Pinpoint the cell where the given text exists, returning its [X, Y] midpoint coordinate. 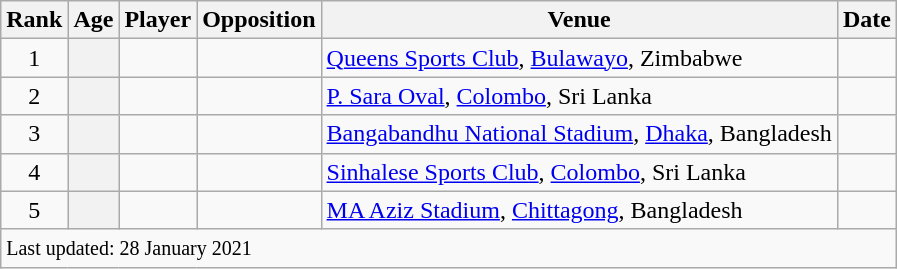
5 [34, 210]
1 [34, 58]
Queens Sports Club, Bulawayo, Zimbabwe [579, 58]
2 [34, 96]
Venue [579, 20]
Age [94, 20]
MA Aziz Stadium, Chittagong, Bangladesh [579, 210]
4 [34, 172]
Rank [34, 20]
Bangabandhu National Stadium, Dhaka, Bangladesh [579, 134]
Opposition [259, 20]
3 [34, 134]
Player [158, 20]
Sinhalese Sports Club, Colombo, Sri Lanka [579, 172]
Last updated: 28 January 2021 [449, 248]
P. Sara Oval, Colombo, Sri Lanka [579, 96]
Date [866, 20]
